Return the (x, y) coordinate for the center point of the cell that contains the specified text.  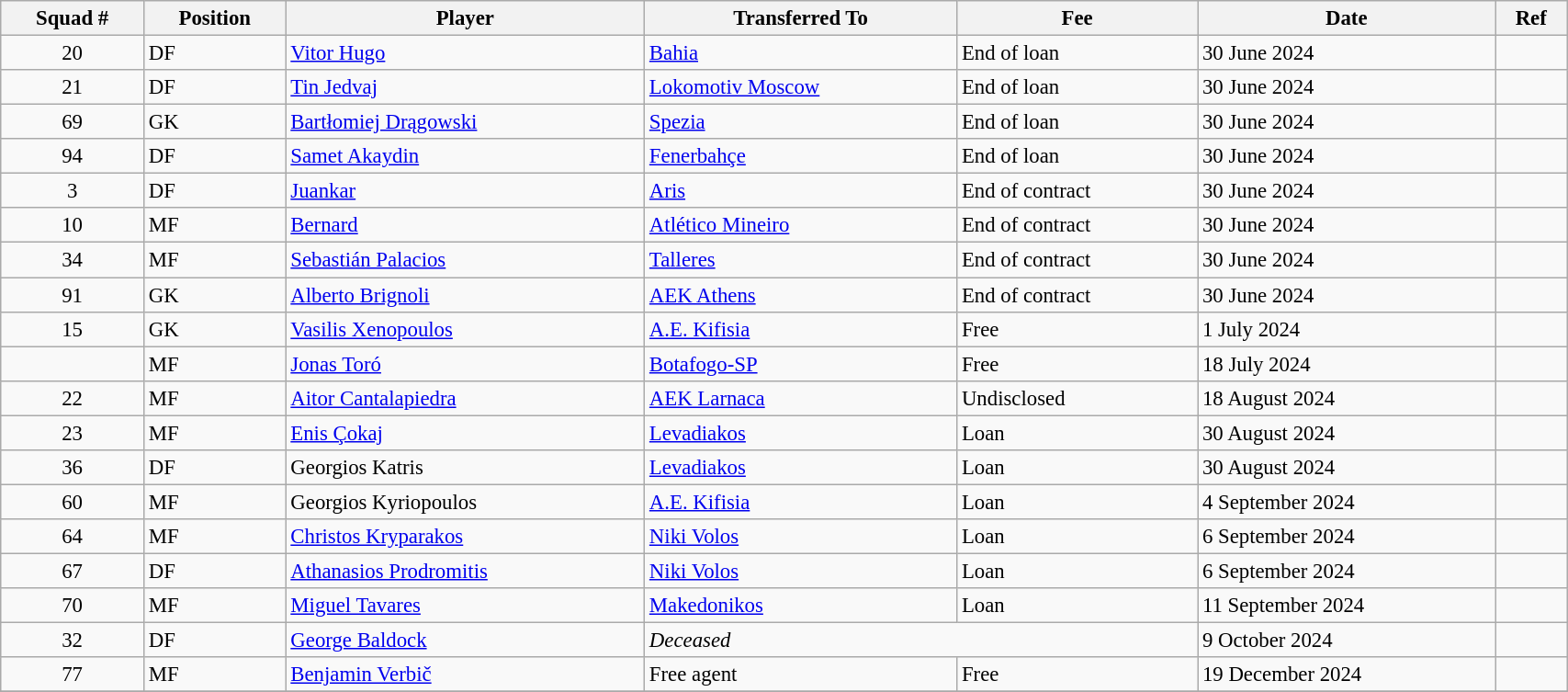
Talleres (801, 260)
20 (73, 53)
Christos Kryparakos (465, 537)
Player (465, 18)
Atlético Mineiro (801, 225)
AEK Athens (801, 295)
18 August 2024 (1347, 398)
Bernard (465, 225)
Deceased (921, 641)
60 (73, 502)
Lokomotiv Moscow (801, 87)
36 (73, 468)
4 September 2024 (1347, 502)
Jonas Toró (465, 364)
34 (73, 260)
Position (215, 18)
91 (73, 295)
69 (73, 122)
Bartłomiej Drągowski (465, 122)
Georgios Katris (465, 468)
Date (1347, 18)
Free agent (801, 675)
Athanasios Prodromitis (465, 571)
64 (73, 537)
Alberto Brignoli (465, 295)
Enis Çokaj (465, 433)
32 (73, 641)
10 (73, 225)
70 (73, 606)
Vitor Hugo (465, 53)
Benjamin Verbič (465, 675)
AEK Larnaca (801, 398)
Aris (801, 191)
18 July 2024 (1347, 364)
23 (73, 433)
77 (73, 675)
Samet Akaydin (465, 156)
19 December 2024 (1347, 675)
Fenerbahçe (801, 156)
Tin Jedvaj (465, 87)
Transferred To (801, 18)
Ref (1531, 18)
15 (73, 329)
1 July 2024 (1347, 329)
3 (73, 191)
Vasilis Xenopoulos (465, 329)
Aitor Cantalapiedra (465, 398)
67 (73, 571)
Bahia (801, 53)
21 (73, 87)
Squad # (73, 18)
22 (73, 398)
11 September 2024 (1347, 606)
Makedonikos (801, 606)
Fee (1077, 18)
George Baldock (465, 641)
Undisclosed (1077, 398)
Sebastián Palacios (465, 260)
Miguel Tavares (465, 606)
Botafogo-SP (801, 364)
Juankar (465, 191)
9 October 2024 (1347, 641)
94 (73, 156)
Spezia (801, 122)
Georgios Kyriopoulos (465, 502)
